For the text-containing cell, return its midpoint in (X, Y) coordinate format. 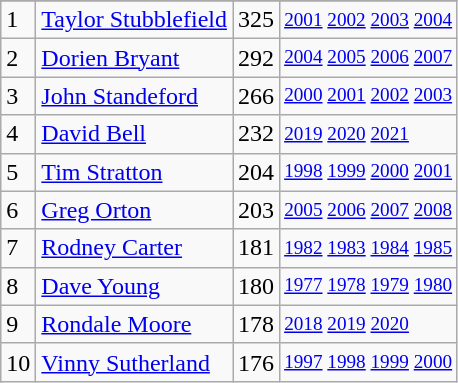
7 (18, 248)
2005 2006 2007 2008 (368, 210)
2004 2005 2006 2007 (368, 58)
Dave Young (134, 286)
2018 2019 2020 (368, 324)
2019 2020 2021 (368, 134)
2001 2002 2003 2004 (368, 20)
266 (256, 96)
325 (256, 20)
292 (256, 58)
6 (18, 210)
1997 1998 1999 2000 (368, 362)
180 (256, 286)
10 (18, 362)
Vinny Sutherland (134, 362)
1998 1999 2000 2001 (368, 172)
David Bell (134, 134)
Taylor Stubblefield (134, 20)
2 (18, 58)
8 (18, 286)
178 (256, 324)
5 (18, 172)
Tim Stratton (134, 172)
2000 2001 2002 2003 (368, 96)
203 (256, 210)
1982 1983 1984 1985 (368, 248)
1 (18, 20)
Rondale Moore (134, 324)
John Standeford (134, 96)
4 (18, 134)
Rodney Carter (134, 248)
3 (18, 96)
1977 1978 1979 1980 (368, 286)
9 (18, 324)
176 (256, 362)
Dorien Bryant (134, 58)
181 (256, 248)
Greg Orton (134, 210)
204 (256, 172)
232 (256, 134)
